Determine the (x, y) coordinate at the center of the cell enclosing the given text.  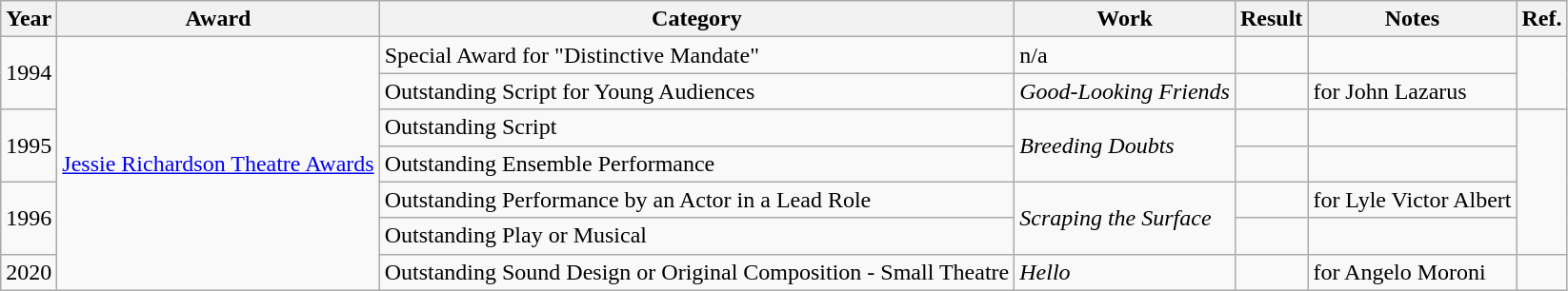
for John Lazarus (1412, 91)
Outstanding Performance by an Actor in a Lead Role (697, 200)
Breeding Doubts (1125, 145)
Jessie Richardson Theatre Awards (218, 164)
Year (29, 19)
n/a (1125, 55)
Award (218, 19)
Outstanding Script for Young Audiences (697, 91)
Outstanding Sound Design or Original Composition - Small Theatre (697, 272)
Ref. (1541, 19)
Result (1271, 19)
2020 (29, 272)
Special Award for "Distinctive Mandate" (697, 55)
for Lyle Victor Albert (1412, 200)
1995 (29, 145)
Good-Looking Friends (1125, 91)
Outstanding Script (697, 127)
Hello (1125, 272)
Outstanding Play or Musical (697, 236)
1994 (29, 73)
Scraping the Surface (1125, 218)
Notes (1412, 19)
Outstanding Ensemble Performance (697, 164)
Work (1125, 19)
Category (697, 19)
1996 (29, 218)
for Angelo Moroni (1412, 272)
